Locate the cell with the specified text and output its (x, y) center coordinate. 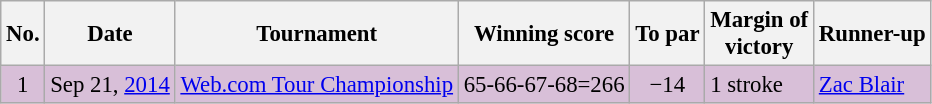
Winning score (544, 34)
1 stroke (760, 85)
Web.com Tour Championship (316, 85)
Runner-up (872, 34)
To par (668, 34)
1 (23, 85)
65-66-67-68=266 (544, 85)
Date (110, 34)
Zac Blair (872, 85)
No. (23, 34)
Tournament (316, 34)
Margin ofvictory (760, 34)
−14 (668, 85)
Sep 21, 2014 (110, 85)
